From the cell containing the given text, extract its center point as (X, Y) coordinate. 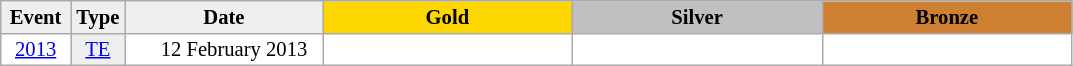
12 February 2013 (224, 49)
Event (36, 16)
Gold (447, 16)
Date (224, 16)
Silver (697, 16)
Bronze (947, 16)
Type (98, 16)
2013 (36, 49)
TE (98, 49)
